Determine the (X, Y) coordinate at the center of the cell enclosing the given text.  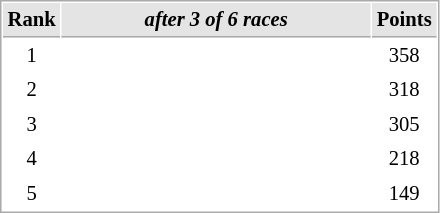
Rank (32, 20)
3 (32, 124)
1 (32, 56)
4 (32, 158)
2 (32, 90)
218 (404, 158)
358 (404, 56)
5 (32, 194)
318 (404, 90)
after 3 of 6 races (216, 20)
Points (404, 20)
305 (404, 124)
149 (404, 194)
